Return the (X, Y) coordinate for the center point of the cell that contains the specified text.  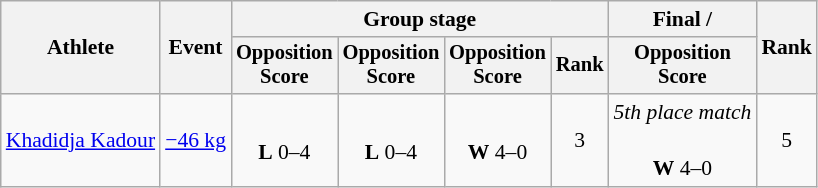
3 (580, 140)
Athlete (80, 48)
5 (786, 140)
Final / (682, 19)
5th place matchW 4–0 (682, 140)
Group stage (420, 19)
Event (196, 48)
−46 kg (196, 140)
Khadidja Kadour (80, 140)
W 4–0 (498, 140)
